Search for the cell housing the specified text and yield its [X, Y] center coordinate. 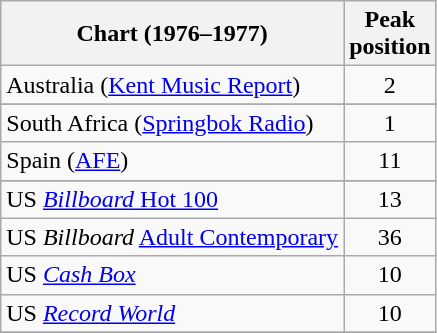
South Africa (Springbok Radio) [172, 123]
1 [390, 123]
13 [390, 199]
Australia (Kent Music Report) [172, 85]
11 [390, 161]
US Record World [172, 313]
Spain (AFE) [172, 161]
36 [390, 237]
US Cash Box [172, 275]
Chart (1976–1977) [172, 34]
US Billboard Adult Contemporary [172, 237]
US Billboard Hot 100 [172, 199]
Peakposition [390, 34]
2 [390, 85]
